Capture the cell that displays the provided text and extract its (X, Y) central coordinate. 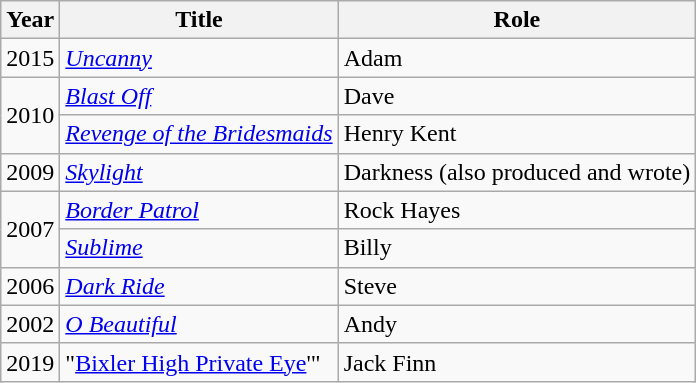
Title (199, 20)
Uncanny (199, 58)
2009 (30, 172)
Revenge of the Bridesmaids (199, 134)
Skylight (199, 172)
Dave (517, 96)
Blast Off (199, 96)
"Bixler High Private Eye'" (199, 362)
Jack Finn (517, 362)
2015 (30, 58)
Andy (517, 324)
Year (30, 20)
Henry Kent (517, 134)
2019 (30, 362)
2010 (30, 115)
Border Patrol (199, 210)
Sublime (199, 248)
2006 (30, 286)
2007 (30, 229)
Role (517, 20)
O Beautiful (199, 324)
Adam (517, 58)
Billy (517, 248)
Rock Hayes (517, 210)
Steve (517, 286)
2002 (30, 324)
Dark Ride (199, 286)
Darkness (also produced and wrote) (517, 172)
